Determine the (x, y) coordinate at the center of the cell enclosing the given text.  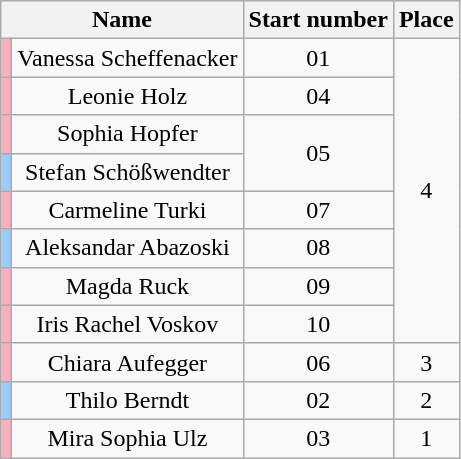
03 (318, 438)
Iris Rachel Voskov (128, 324)
06 (318, 362)
4 (426, 191)
01 (318, 58)
Aleksandar Abazoski (128, 248)
Thilo Berndt (128, 400)
Chiara Aufegger (128, 362)
Place (426, 20)
09 (318, 286)
Sophia Hopfer (128, 134)
04 (318, 96)
1 (426, 438)
3 (426, 362)
Carmeline Turki (128, 210)
05 (318, 153)
10 (318, 324)
Leonie Holz (128, 96)
Vanessa Scheffenacker (128, 58)
Stefan Schößwendter (128, 172)
Name (122, 20)
08 (318, 248)
07 (318, 210)
2 (426, 400)
Mira Sophia Ulz (128, 438)
02 (318, 400)
Magda Ruck (128, 286)
Start number (318, 20)
